Determine the [X, Y] coordinate at the center of the cell enclosing the given text.  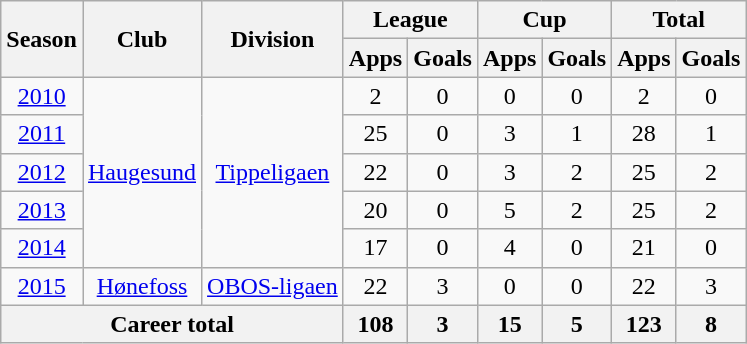
2013 [42, 210]
108 [375, 324]
123 [644, 324]
21 [644, 248]
Tippeligaen [273, 172]
League [410, 20]
20 [375, 210]
Career total [172, 324]
2015 [42, 286]
15 [509, 324]
Total [679, 20]
OBOS-ligaen [273, 286]
Hønefoss [142, 286]
28 [644, 134]
Club [142, 39]
Cup [544, 20]
2014 [42, 248]
2011 [42, 134]
17 [375, 248]
4 [509, 248]
8 [711, 324]
Haugesund [142, 172]
2012 [42, 172]
2010 [42, 96]
Division [273, 39]
Season [42, 39]
